Find where the given text appears and provide that cell's center as (X, Y) coordinate. 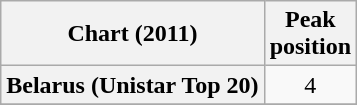
Peakposition (310, 34)
4 (310, 85)
Belarus (Unistar Top 20) (132, 85)
Chart (2011) (132, 34)
